Return (x, y) of the center of cell containing provided text 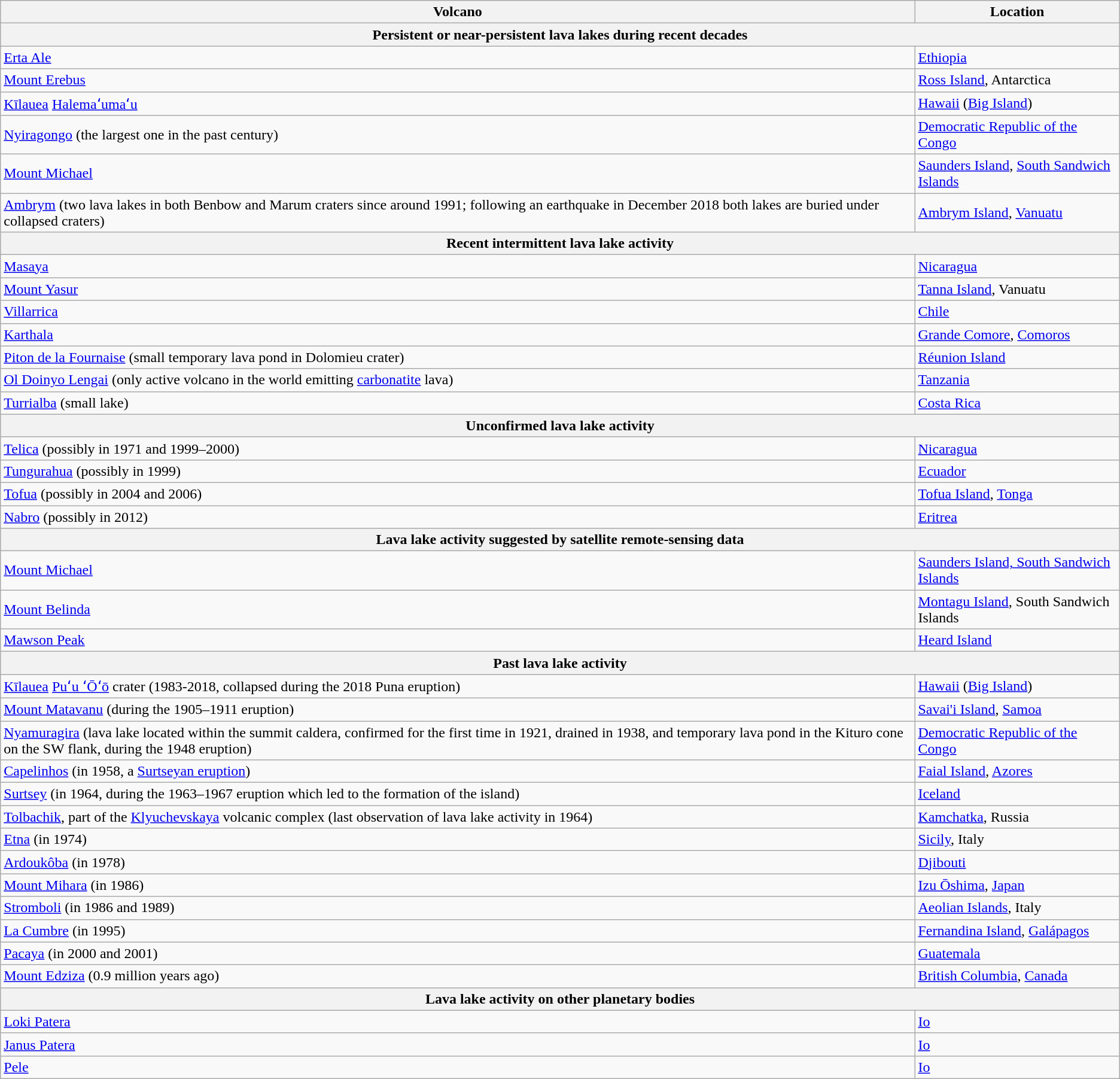
Costa Rica (1017, 403)
Loki Patera (458, 1022)
Masaya (458, 266)
Tofua (possibly in 2004 and 2006) (458, 494)
Ross Island, Antarctica (1017, 80)
Ecuador (1017, 471)
Mount Edziza (0.9 million years ago) (458, 976)
Mount Erebus (458, 80)
Surtsey (in 1964, during the 1963–1967 eruption which led to the formation of the island) (458, 794)
Piton de la Fournaise (small temporary lava pond in Dolomieu crater) (458, 357)
Telica (possibly in 1971 and 1999–2000) (458, 448)
Chile (1017, 312)
Lava lake activity suggested by satellite remote-sensing data (560, 540)
Ardoukôba (in 1978) (458, 862)
La Cumbre (in 1995) (458, 931)
Pacaya (in 2000 and 2001) (458, 953)
Etna (in 1974) (458, 840)
Iceland (1017, 794)
Réunion Island (1017, 357)
Montagu Island, South Sandwich Islands (1017, 609)
Kīlauea Halemaʻumaʻu (458, 104)
Stromboli (in 1986 and 1989) (458, 908)
Nyiragongo (the largest one in the past century) (458, 135)
Villarrica (458, 312)
Kīlauea Puʻu ʻŌʻō crater (1983-2018, collapsed during the 2018 Puna eruption) (458, 686)
Eritrea (1017, 516)
Persistent or near-persistent lava lakes during recent decades (560, 35)
Karthala (458, 335)
Mount Mihara (in 1986) (458, 885)
Ol Doinyo Lengai (only active volcano in the world emitting carbonatite lava) (458, 380)
Faial Island, Azores (1017, 771)
Volcano (458, 12)
Savai'i Island, Samoa (1017, 709)
Past lava lake activity (560, 663)
Aeolian Islands, Italy (1017, 908)
Sicily, Italy (1017, 840)
Pele (458, 1067)
Ethiopia (1017, 57)
Tolbachik, part of the Klyuchevskaya volcanic complex (last observation of lava lake activity in 1964) (458, 817)
Heard Island (1017, 640)
Location (1017, 12)
Tanzania (1017, 380)
Tungurahua (possibly in 1999) (458, 471)
Mount Yasur (458, 289)
Mount Matavanu (during the 1905–1911 eruption) (458, 709)
Mawson Peak (458, 640)
Recent intermittent lava lake activity (560, 244)
Fernandina Island, Galápagos (1017, 931)
Djibouti (1017, 862)
Kamchatka, Russia (1017, 817)
Ambrym Island, Vanuatu (1017, 213)
Tanna Island, Vanuatu (1017, 289)
Lava lake activity on other planetary bodies (560, 999)
Turrialba (small lake) (458, 403)
Guatemala (1017, 953)
Capelinhos (in 1958, a Surtseyan eruption) (458, 771)
Janus Patera (458, 1044)
Grande Comore, Comoros (1017, 335)
Nabro (possibly in 2012) (458, 516)
British Columbia, Canada (1017, 976)
Mount Belinda (458, 609)
Erta Ale (458, 57)
Tofua Island, Tonga (1017, 494)
Unconfirmed lava lake activity (560, 425)
Izu Ōshima, Japan (1017, 885)
